Search for the cell housing the specified text and yield its [X, Y] center coordinate. 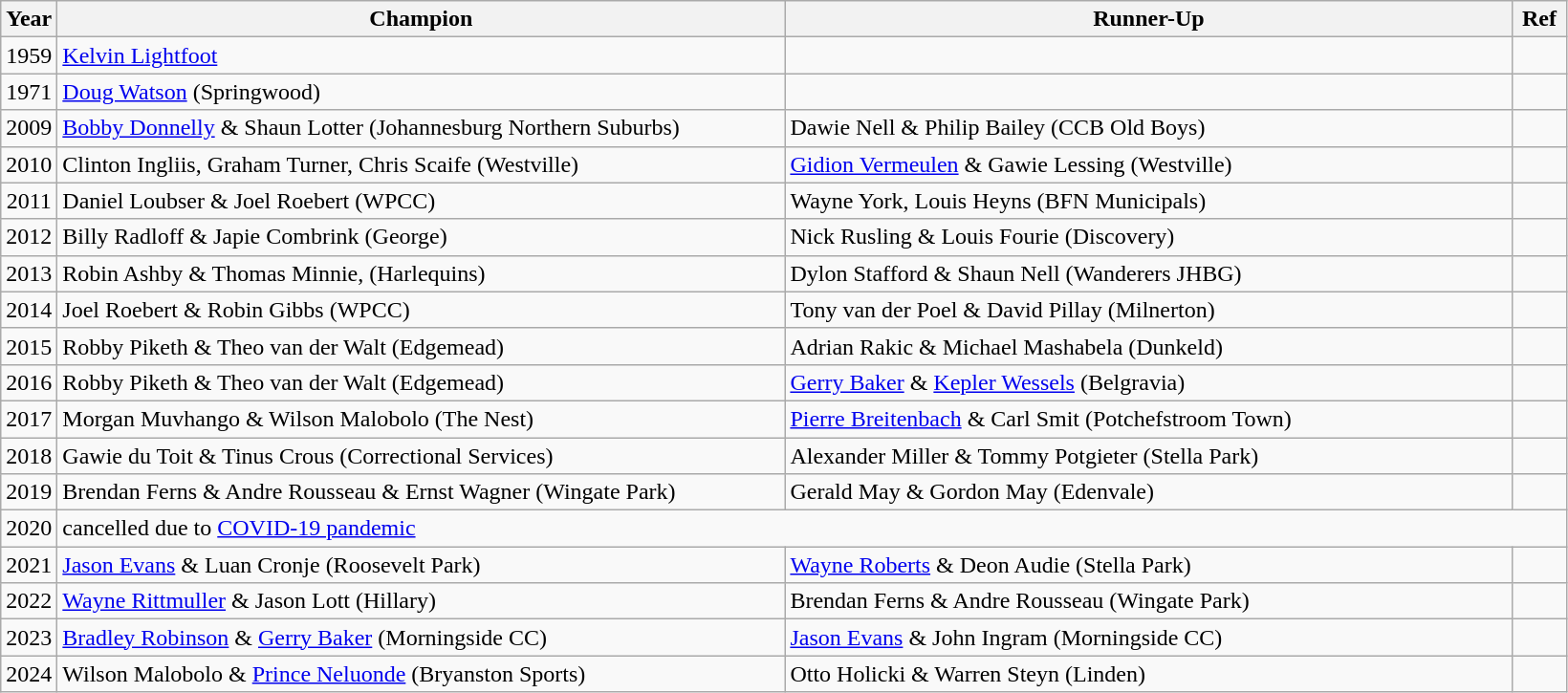
2013 [29, 273]
Bradley Robinson & Gerry Baker (Morningside CC) [421, 638]
2012 [29, 237]
Year [29, 19]
Brendan Ferns & Andre Rousseau & Ernst Wagner (Wingate Park) [421, 492]
2019 [29, 492]
2017 [29, 419]
Wilson Malobolo & Prince Neluonde (Bryanston Sports) [421, 674]
Morgan Muvhango & Wilson Malobolo (The Nest) [421, 419]
Wayne Roberts & Deon Audie (Stella Park) [1149, 565]
cancelled due to COVID-19 pandemic [812, 529]
Kelvin Lightfoot [421, 55]
Joel Roebert & Robin Gibbs (WPCC) [421, 310]
Wayne Rittmuller & Jason Lott (Hillary) [421, 601]
Gidion Vermeulen & Gawie Lessing (Westville) [1149, 164]
Pierre Breitenbach & Carl Smit (Potchefstroom Town) [1149, 419]
2011 [29, 201]
Adrian Rakic & Michael Mashabela (Dunkeld) [1149, 346]
2010 [29, 164]
Gerald May & Gordon May (Edenvale) [1149, 492]
Alexander Miller & Tommy Potgieter (Stella Park) [1149, 456]
Gerry Baker & Kepler Wessels (Belgravia) [1149, 382]
2009 [29, 128]
1959 [29, 55]
2022 [29, 601]
2016 [29, 382]
Tony van der Poel & David Pillay (Milnerton) [1149, 310]
2021 [29, 565]
Ref [1539, 19]
Clinton Ingliis, Graham Turner, Chris Scaife (Westville) [421, 164]
1971 [29, 92]
Gawie du Toit & Tinus Crous (Correctional Services) [421, 456]
Jason Evans & Luan Cronje (Roosevelt Park) [421, 565]
Daniel Loubser & Joel Roebert (WPCC) [421, 201]
Doug Watson (Springwood) [421, 92]
Wayne York, Louis Heyns (BFN Municipals) [1149, 201]
Champion [421, 19]
Robin Ashby & Thomas Minnie, (Harlequins) [421, 273]
2015 [29, 346]
2023 [29, 638]
Dylon Stafford & Shaun Nell (Wanderers JHBG) [1149, 273]
Billy Radloff & Japie Combrink (George) [421, 237]
Dawie Nell & Philip Bailey (CCB Old Boys) [1149, 128]
Bobby Donnelly & Shaun Lotter (Johannesburg Northern Suburbs) [421, 128]
2018 [29, 456]
2024 [29, 674]
2020 [29, 529]
Brendan Ferns & Andre Rousseau (Wingate Park) [1149, 601]
Runner-Up [1149, 19]
Nick Rusling & Louis Fourie (Discovery) [1149, 237]
2014 [29, 310]
Otto Holicki & Warren Steyn (Linden) [1149, 674]
Jason Evans & John Ingram (Morningside CC) [1149, 638]
